Search for the cell housing the specified text and yield its [x, y] center coordinate. 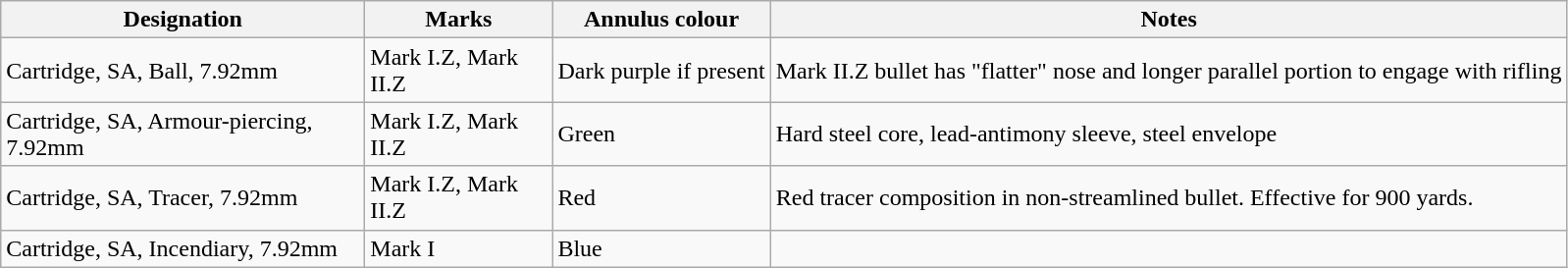
Marks [459, 20]
Cartridge, SA, Armour-piercing, 7.92mm [183, 134]
Notes [1169, 20]
Green [661, 134]
Cartridge, SA, Incendiary, 7.92mm [183, 248]
Red tracer composition in non-streamlined bullet. Effective for 900 yards. [1169, 198]
Blue [661, 248]
Red [661, 198]
Cartridge, SA, Tracer, 7.92mm [183, 198]
Cartridge, SA, Ball, 7.92mm [183, 71]
Hard steel core, lead-antimony sleeve, steel envelope [1169, 134]
Dark purple if present [661, 71]
Annulus colour [661, 20]
Designation [183, 20]
Mark I [459, 248]
Mark II.Z bullet has "flatter" nose and longer parallel portion to engage with rifling [1169, 71]
